Capture the cell that displays the provided text and extract its [X, Y] central coordinate. 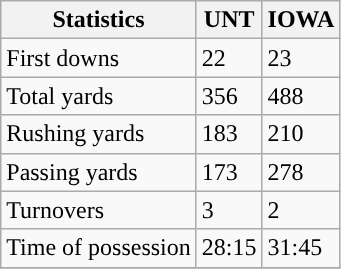
2 [301, 210]
356 [229, 96]
First downs [99, 58]
278 [301, 172]
183 [229, 134]
Total yards [99, 96]
23 [301, 58]
IOWA [301, 20]
Passing yards [99, 172]
Turnovers [99, 210]
31:45 [301, 248]
UNT [229, 20]
173 [229, 172]
Statistics [99, 20]
28:15 [229, 248]
210 [301, 134]
Rushing yards [99, 134]
Time of possession [99, 248]
488 [301, 96]
22 [229, 58]
3 [229, 210]
